Identify which cell holds the provided text, then report its (x, y) central coordinate. 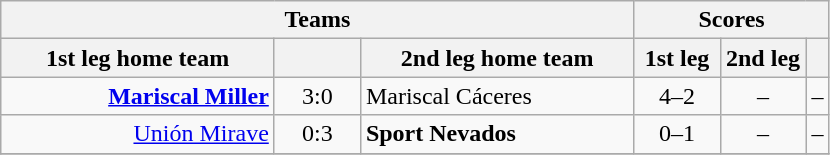
Scores (732, 20)
1st leg (677, 58)
Sport Nevados (497, 134)
Teams (318, 20)
3:0 (317, 96)
0:3 (317, 134)
1st leg home team (138, 58)
2nd leg home team (497, 58)
2nd leg (763, 58)
0–1 (677, 134)
Mariscal Miller (138, 96)
Mariscal Cáceres (497, 96)
Unión Mirave (138, 134)
4–2 (677, 96)
